Identify which cell holds the provided text, then report its [x, y] central coordinate. 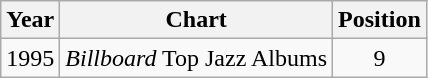
1995 [30, 58]
Chart [196, 20]
Year [30, 20]
9 [380, 58]
Position [380, 20]
Billboard Top Jazz Albums [196, 58]
